Detect which cell encompasses the target text, then output its [X, Y] center coordinate. 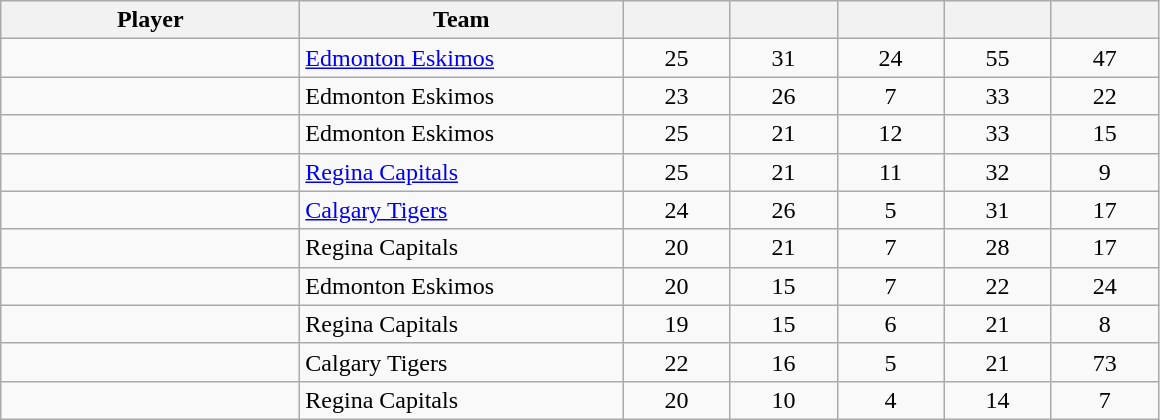
9 [1104, 172]
28 [998, 248]
23 [676, 96]
73 [1104, 362]
Team [462, 20]
12 [890, 134]
55 [998, 58]
14 [998, 400]
11 [890, 172]
8 [1104, 324]
47 [1104, 58]
4 [890, 400]
10 [784, 400]
32 [998, 172]
6 [890, 324]
16 [784, 362]
Player [150, 20]
19 [676, 324]
